Determine the [x, y] coordinate at the center of the cell enclosing the given text.  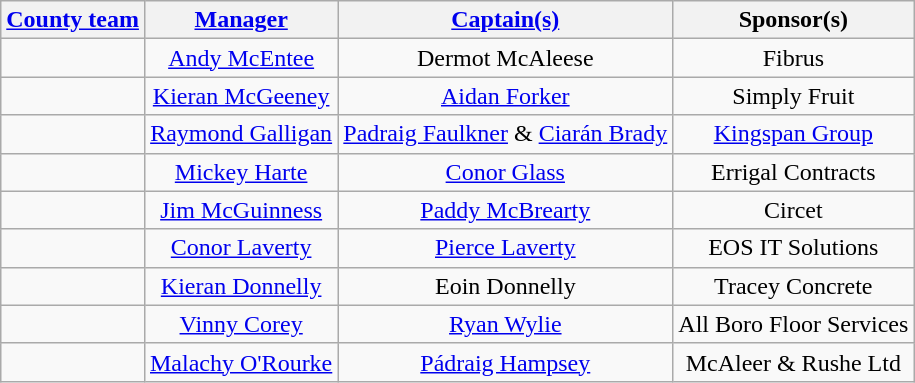
Kieran McGeeney [240, 96]
Kieran Donnelly [240, 286]
Eoin Donnelly [506, 286]
Mickey Harte [240, 172]
Padraig Faulkner & Ciarán Brady [506, 134]
Dermot McAleese [506, 58]
Errigal Contracts [794, 172]
Simply Fruit [794, 96]
EOS IT Solutions [794, 248]
County team [73, 20]
Conor Laverty [240, 248]
McAleer & Rushe Ltd [794, 362]
Andy McEntee [240, 58]
Ryan Wylie [506, 324]
Paddy McBrearty [506, 210]
Pádraig Hampsey [506, 362]
Aidan Forker [506, 96]
Kingspan Group [794, 134]
Raymond Galligan [240, 134]
Circet [794, 210]
Conor Glass [506, 172]
Sponsor(s) [794, 20]
Manager [240, 20]
Pierce Laverty [506, 248]
Jim McGuinness [240, 210]
Malachy O'Rourke [240, 362]
Vinny Corey [240, 324]
Tracey Concrete [794, 286]
Fibrus [794, 58]
Captain(s) [506, 20]
All Boro Floor Services [794, 324]
